Find where the given text appears and provide that cell's center as [X, Y] coordinate. 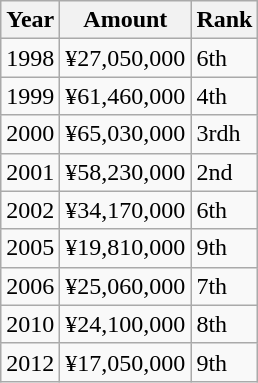
1999 [30, 96]
Rank [224, 20]
¥19,810,000 [126, 248]
2001 [30, 172]
¥34,170,000 [126, 210]
2012 [30, 362]
2000 [30, 134]
2006 [30, 286]
2002 [30, 210]
4th [224, 96]
2010 [30, 324]
¥17,050,000 [126, 362]
7th [224, 286]
Amount [126, 20]
¥27,050,000 [126, 58]
¥24,100,000 [126, 324]
¥61,460,000 [126, 96]
2nd [224, 172]
¥65,030,000 [126, 134]
3rdh [224, 134]
Year [30, 20]
¥58,230,000 [126, 172]
2005 [30, 248]
8th [224, 324]
1998 [30, 58]
¥25,060,000 [126, 286]
